Scan for the cell matching the given text and deliver its (X, Y) coordinate at center. 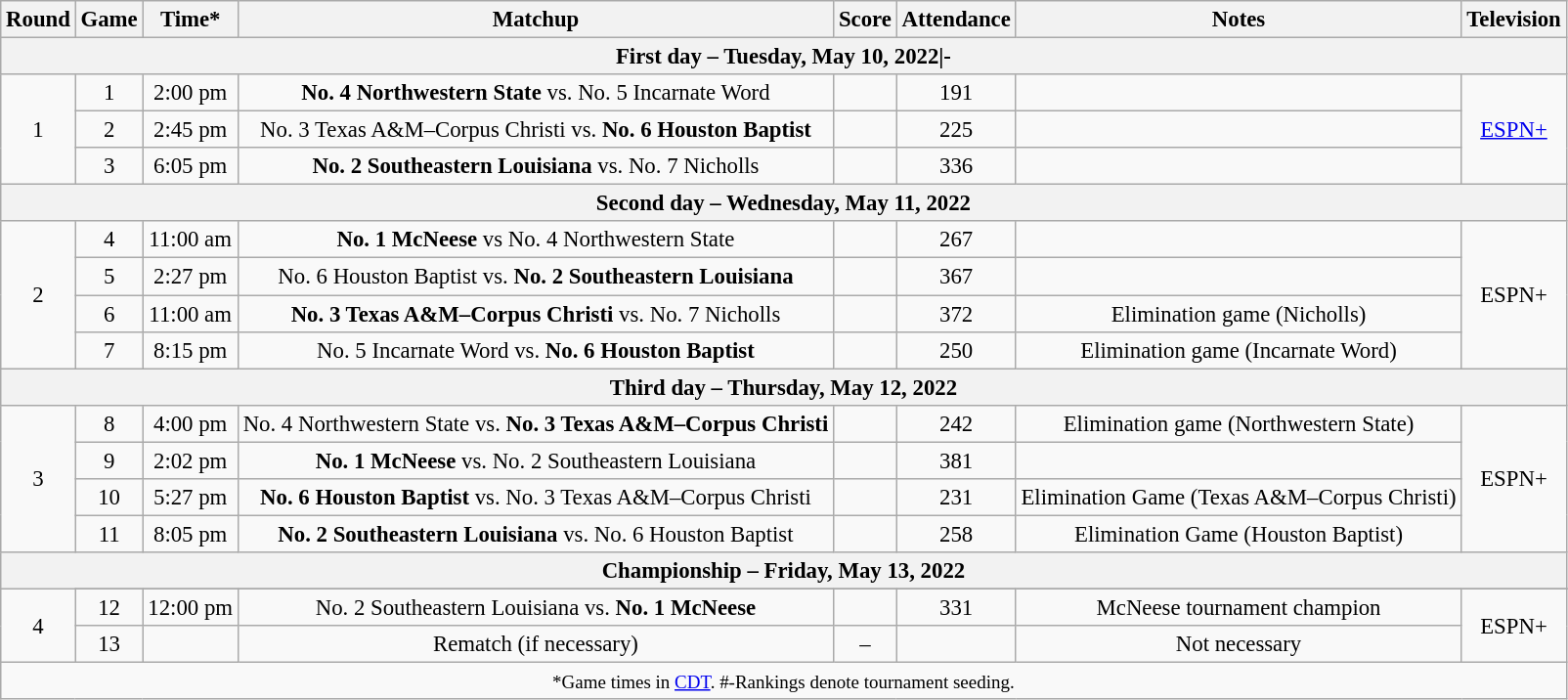
12 (109, 607)
5:27 pm (190, 498)
6 (109, 314)
12:00 pm (190, 607)
7 (109, 350)
336 (956, 166)
8:15 pm (190, 350)
2:02 pm (190, 460)
No. 6 Houston Baptist vs. No. 2 Southeastern Louisiana (536, 277)
2:00 pm (190, 93)
Round (38, 20)
No. 1 McNeese vs. No. 2 Southeastern Louisiana (536, 460)
10 (109, 498)
No. 1 McNeese vs No. 4 Northwestern State (536, 240)
Matchup (536, 20)
*Game times in CDT. #-Rankings denote tournament seeding. (784, 681)
No. 4 Northwestern State vs. No. 3 Texas A&M–Corpus Christi (536, 423)
Notes (1239, 20)
191 (956, 93)
5 (109, 277)
6:05 pm (190, 166)
– (866, 644)
No. 3 Texas A&M–Corpus Christi vs. No. 6 Houston Baptist (536, 130)
Not necessary (1239, 644)
4:00 pm (190, 423)
Elimination game (Incarnate Word) (1239, 350)
No. 2 Southeastern Louisiana vs. No. 1 McNeese (536, 607)
Third day – Thursday, May 12, 2022 (784, 387)
Elimination game (Northwestern State) (1239, 423)
381 (956, 460)
372 (956, 314)
First day – Tuesday, May 10, 2022|- (784, 57)
225 (956, 130)
242 (956, 423)
Time* (190, 20)
Elimination Game (Texas A&M–Corpus Christi) (1239, 498)
11 (109, 534)
Television (1513, 20)
Score (866, 20)
9 (109, 460)
13 (109, 644)
Elimination game (Nicholls) (1239, 314)
2:27 pm (190, 277)
8:05 pm (190, 534)
231 (956, 498)
Rematch (if necessary) (536, 644)
331 (956, 607)
No. 5 Incarnate Word vs. No. 6 Houston Baptist (536, 350)
No. 2 Southeastern Louisiana vs. No. 7 Nicholls (536, 166)
Championship – Friday, May 13, 2022 (784, 571)
No. 3 Texas A&M–Corpus Christi vs. No. 7 Nicholls (536, 314)
2:45 pm (190, 130)
Second day – Wednesday, May 11, 2022 (784, 203)
Attendance (956, 20)
No. 4 Northwestern State vs. No. 5 Incarnate Word (536, 93)
367 (956, 277)
258 (956, 534)
8 (109, 423)
McNeese tournament champion (1239, 607)
267 (956, 240)
250 (956, 350)
No. 2 Southeastern Louisiana vs. No. 6 Houston Baptist (536, 534)
No. 6 Houston Baptist vs. No. 3 Texas A&M–Corpus Christi (536, 498)
Elimination Game (Houston Baptist) (1239, 534)
Game (109, 20)
